Identify which cell holds the provided text, then report its (x, y) central coordinate. 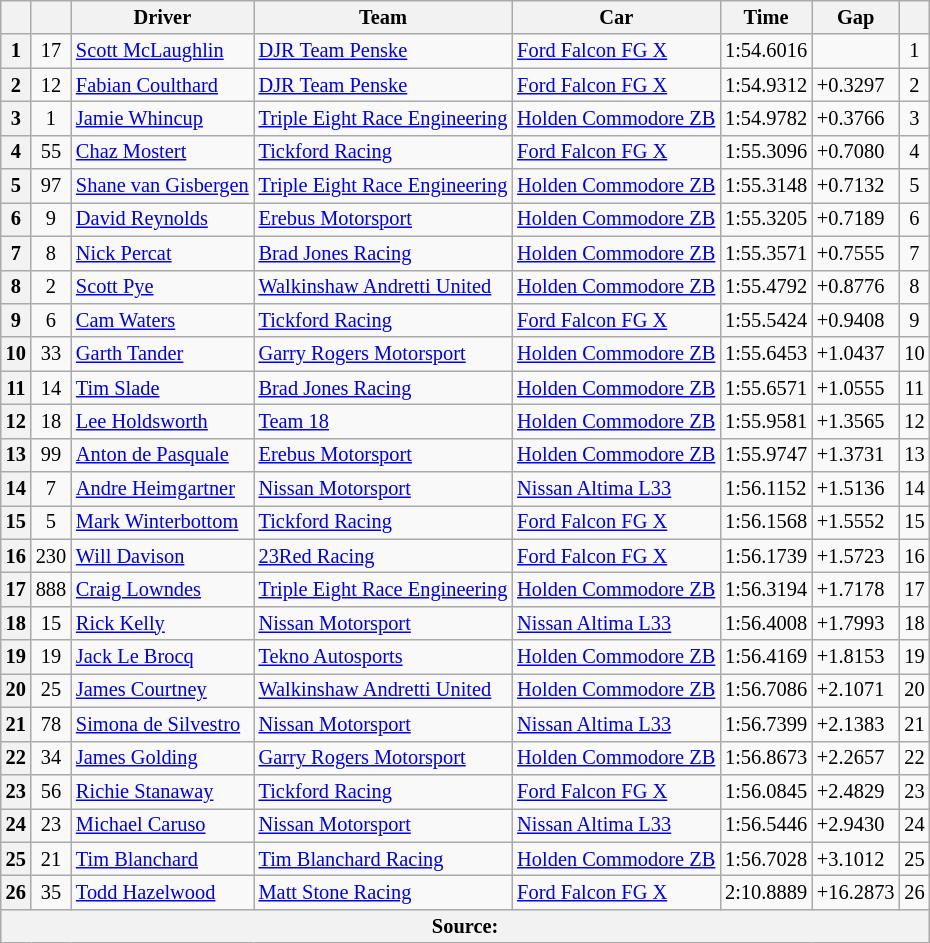
+1.5552 (856, 522)
Mark Winterbottom (162, 522)
1:55.5424 (766, 320)
1:56.1152 (766, 489)
1:55.6453 (766, 354)
+2.1071 (856, 690)
Will Davison (162, 556)
Simona de Silvestro (162, 724)
1:56.0845 (766, 791)
+0.3297 (856, 85)
+3.1012 (856, 859)
+1.5723 (856, 556)
1:54.9782 (766, 118)
+2.4829 (856, 791)
+1.0437 (856, 354)
1:54.6016 (766, 51)
Rick Kelly (162, 623)
35 (51, 892)
97 (51, 186)
Gap (856, 17)
Fabian Coulthard (162, 85)
+0.7189 (856, 219)
888 (51, 589)
Jamie Whincup (162, 118)
Team (384, 17)
1:56.7028 (766, 859)
Lee Holdsworth (162, 421)
Richie Stanaway (162, 791)
Tim Slade (162, 388)
+16.2873 (856, 892)
Car (616, 17)
+0.7080 (856, 152)
+1.8153 (856, 657)
+1.0555 (856, 388)
Tim Blanchard Racing (384, 859)
56 (51, 791)
1:56.4169 (766, 657)
Garth Tander (162, 354)
1:55.3571 (766, 253)
23Red Racing (384, 556)
1:56.7399 (766, 724)
+0.7555 (856, 253)
+1.3565 (856, 421)
+1.5136 (856, 489)
78 (51, 724)
Driver (162, 17)
230 (51, 556)
+0.9408 (856, 320)
34 (51, 758)
+1.7993 (856, 623)
+2.2657 (856, 758)
99 (51, 455)
Scott McLaughlin (162, 51)
Craig Lowndes (162, 589)
Cam Waters (162, 320)
+0.7132 (856, 186)
Team 18 (384, 421)
Tekno Autosports (384, 657)
1:56.8673 (766, 758)
Tim Blanchard (162, 859)
33 (51, 354)
1:55.9581 (766, 421)
Jack Le Brocq (162, 657)
Matt Stone Racing (384, 892)
1:55.3205 (766, 219)
Anton de Pasquale (162, 455)
55 (51, 152)
1:56.5446 (766, 825)
Chaz Mostert (162, 152)
Nick Percat (162, 253)
Michael Caruso (162, 825)
1:55.3096 (766, 152)
David Reynolds (162, 219)
1:54.9312 (766, 85)
1:56.1568 (766, 522)
1:56.4008 (766, 623)
1:55.9747 (766, 455)
Andre Heimgartner (162, 489)
1:55.6571 (766, 388)
+1.7178 (856, 589)
Todd Hazelwood (162, 892)
Source: (466, 926)
+0.3766 (856, 118)
1:56.1739 (766, 556)
1:56.7086 (766, 690)
+1.3731 (856, 455)
James Golding (162, 758)
+0.8776 (856, 287)
Time (766, 17)
Scott Pye (162, 287)
Shane van Gisbergen (162, 186)
+2.9430 (856, 825)
2:10.8889 (766, 892)
1:56.3194 (766, 589)
James Courtney (162, 690)
+2.1383 (856, 724)
1:55.3148 (766, 186)
1:55.4792 (766, 287)
